Return the [X, Y] coordinate for the center point of the cell that contains the specified text.  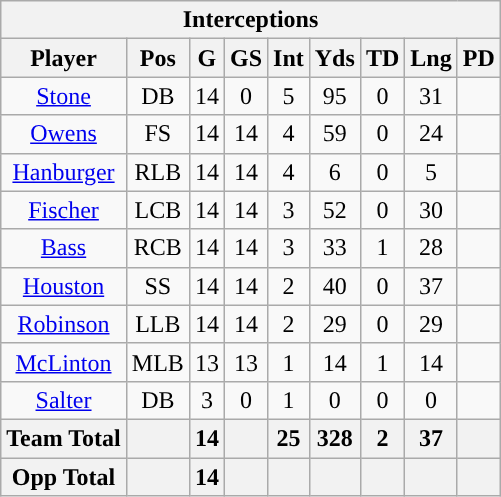
TD [382, 58]
SS [158, 286]
Opp Total [64, 477]
Salter [64, 400]
95 [334, 96]
40 [334, 286]
G [206, 58]
GS [246, 58]
Int [289, 58]
52 [334, 210]
Player [64, 58]
25 [289, 438]
Houston [64, 286]
Robinson [64, 324]
Hanburger [64, 172]
30 [431, 210]
Owens [64, 134]
Bass [64, 248]
RLB [158, 172]
Lng [431, 58]
McLinton [64, 362]
59 [334, 134]
RCB [158, 248]
Pos [158, 58]
MLB [158, 362]
6 [334, 172]
FS [158, 134]
Team Total [64, 438]
Interceptions [251, 20]
24 [431, 134]
LLB [158, 324]
Fischer [64, 210]
28 [431, 248]
328 [334, 438]
Stone [64, 96]
Yds [334, 58]
PD [478, 58]
33 [334, 248]
LCB [158, 210]
31 [431, 96]
